Provide the (X, Y) coordinate of the cell's center where the given text is located.  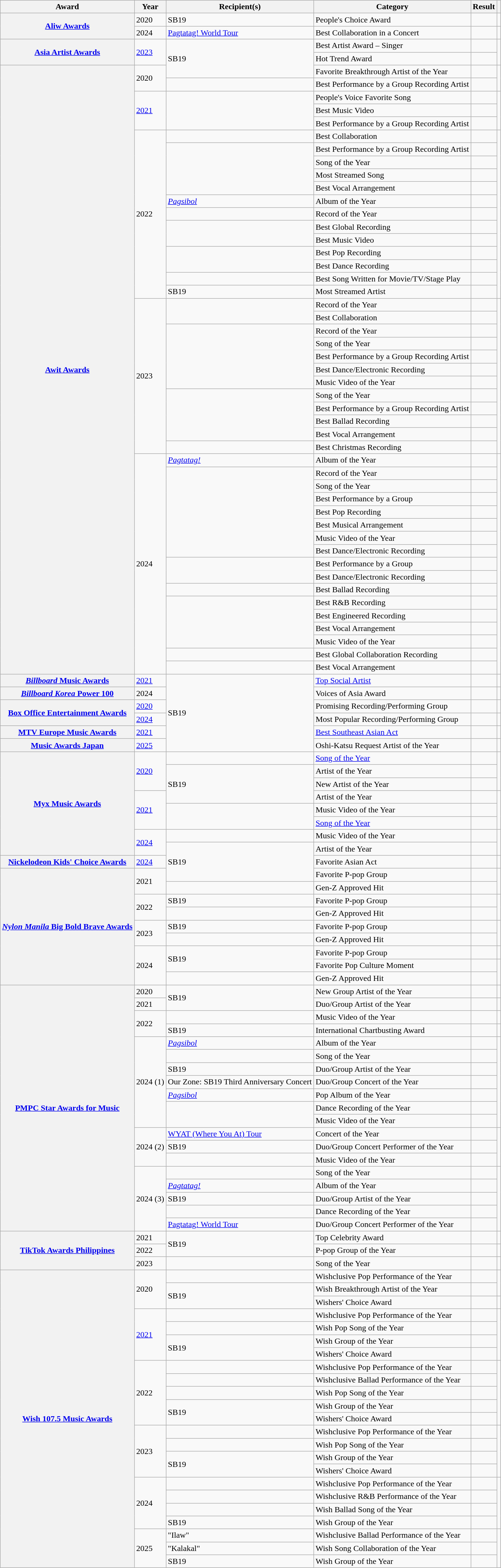
Favorite Asian Act (392, 862)
Best Artist Award – Singer (392, 46)
People's Voice Favorite Song (392, 97)
Best Christmas Recording (392, 447)
Most Streamed Artist (392, 292)
Result (484, 7)
Year (150, 7)
Best Engineered Recording (392, 616)
Asia Artist Awards (67, 52)
Voices of Asia Award (392, 693)
New Artist of the Year (392, 784)
Hot Trend Award (392, 59)
Most Streamed Song (392, 175)
Wish Ballad Song of the Year (392, 1509)
International Chartbusting Award (392, 1030)
Wish Breakthrough Artist of the Year (392, 1289)
Music Awards Japan (67, 745)
"Kalakal" (240, 1548)
Top Celebrity Award (392, 1238)
Best Global Recording (392, 227)
Wishclusive R&B Performance of the Year (392, 1497)
Recipient(s) (240, 7)
Promising Recording/Performing Group (392, 706)
Best Song Written for Movie/TV/Stage Play (392, 279)
Concert of the Year (392, 1134)
2024 (1) (150, 1082)
Best R&B Recording (392, 603)
Myx Music Awards (67, 803)
Best Musical Arrangement (392, 525)
Favorite Pop Culture Moment (392, 965)
2024 (3) (150, 1198)
Pop Album of the Year (392, 1095)
Award (67, 7)
Favorite Breakthrough Artist of the Year (392, 71)
Duo/Group Concert of the Year (392, 1082)
Aliw Awards (67, 26)
Billboard Korea Power 100 (67, 693)
Nickelodeon Kids' Choice Awards (67, 862)
"Ilaw" (240, 1535)
Box Office Entertainment Awards (67, 713)
Awit Awards (67, 370)
MTV Europe Music Awards (67, 732)
Nylon Manila Big Bold Brave Awards (67, 926)
Best Southeast Asian Act (392, 732)
2024 (2) (150, 1147)
PMPC Star Awards for Music (67, 1108)
Category (392, 7)
Top Social Artist (392, 680)
Wish 107.5 Music Awards (67, 1419)
Our Zone: SB19 Third Anniversary Concert (240, 1082)
People's Choice Award (392, 20)
Oshi-Katsu Request Artist of the Year (392, 745)
Best Collaboration in a Concert (392, 33)
P-pop Group of the Year (392, 1250)
Wish Song Collaboration of the Year (392, 1548)
Most Popular Recording/Performing Group (392, 719)
TikTok Awards Philippines (67, 1250)
New Group Artist of the Year (392, 991)
WYAT (Where You At) Tour (240, 1134)
Best Global Collaboration Recording (392, 654)
Best Dance Recording (392, 266)
Billboard Music Awards (67, 680)
